Return the [x, y] coordinate for the center point of the cell that contains the specified text.  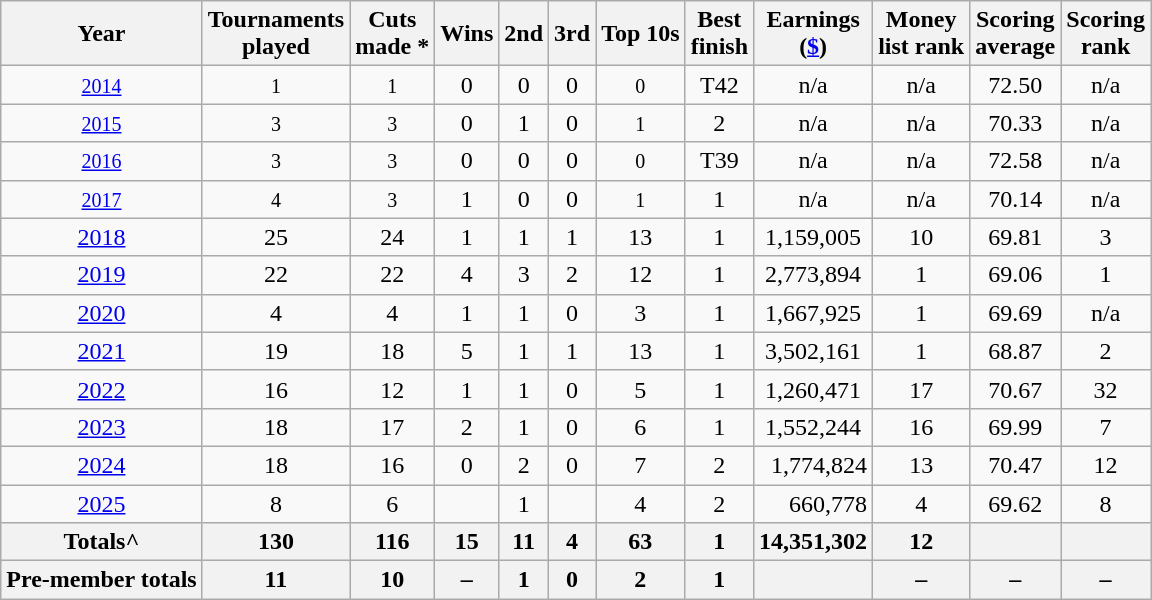
32 [1106, 389]
Top 10s [641, 34]
2024 [102, 465]
69.99 [1016, 427]
72.50 [1016, 85]
116 [392, 542]
1,260,471 [814, 389]
1,667,925 [814, 313]
3,502,161 [814, 351]
63 [641, 542]
T39 [719, 161]
2022 [102, 389]
Year [102, 34]
2015 [102, 123]
70.14 [1016, 199]
T42 [719, 85]
Totals^ [102, 542]
130 [276, 542]
3rd [572, 34]
2025 [102, 503]
Cuts made * [392, 34]
660,778 [814, 503]
24 [392, 237]
Scoringrank [1106, 34]
72.58 [1016, 161]
Earnings($) [814, 34]
25 [276, 237]
Wins [467, 34]
2021 [102, 351]
1,159,005 [814, 237]
68.87 [1016, 351]
70.33 [1016, 123]
Best finish [719, 34]
Money list rank [922, 34]
69.69 [1016, 313]
2023 [102, 427]
19 [276, 351]
14,351,302 [814, 542]
69.62 [1016, 503]
2016 [102, 161]
70.67 [1016, 389]
1,774,824 [814, 465]
70.47 [1016, 465]
Pre-member totals [102, 580]
2014 [102, 85]
2019 [102, 275]
69.81 [1016, 237]
69.06 [1016, 275]
Tournaments played [276, 34]
Scoring average [1016, 34]
2017 [102, 199]
2,773,894 [814, 275]
2018 [102, 237]
1,552,244 [814, 427]
2nd [524, 34]
2020 [102, 313]
15 [467, 542]
